Output the (x, y) coordinate of the center of the cell containing the given text.  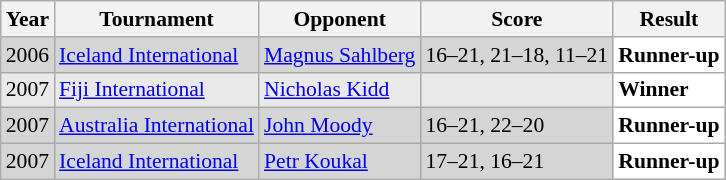
Year (28, 19)
Magnus Sahlberg (340, 55)
Australia International (156, 126)
Tournament (156, 19)
Result (668, 19)
17–21, 16–21 (516, 162)
16–21, 21–18, 11–21 (516, 55)
2006 (28, 55)
Fiji International (156, 90)
Opponent (340, 19)
Winner (668, 90)
Nicholas Kidd (340, 90)
Score (516, 19)
John Moody (340, 126)
16–21, 22–20 (516, 126)
Petr Koukal (340, 162)
